Detect which cell encompasses the target text, then output its (x, y) center coordinate. 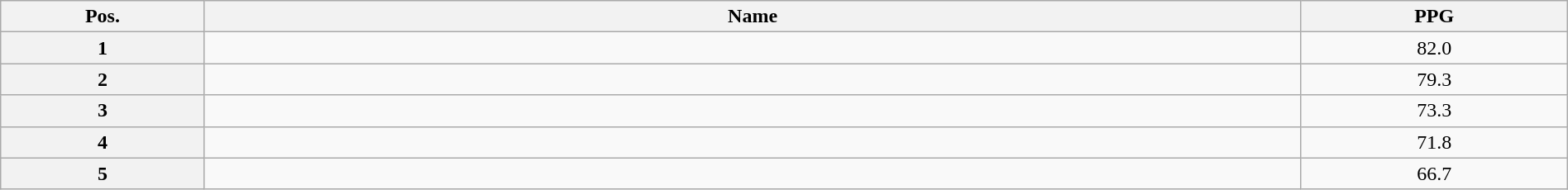
Name (753, 17)
PPG (1434, 17)
73.3 (1434, 111)
4 (103, 142)
1 (103, 48)
71.8 (1434, 142)
82.0 (1434, 48)
66.7 (1434, 173)
5 (103, 173)
79.3 (1434, 79)
3 (103, 111)
Pos. (103, 17)
2 (103, 79)
